Capture the cell that displays the provided text and extract its [x, y] central coordinate. 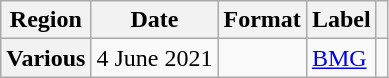
Various [46, 58]
Date [154, 20]
BMG [341, 58]
Region [46, 20]
Format [262, 20]
4 June 2021 [154, 58]
Label [341, 20]
